Extract the [X, Y] coordinate from the center of the cell holding the provided text.  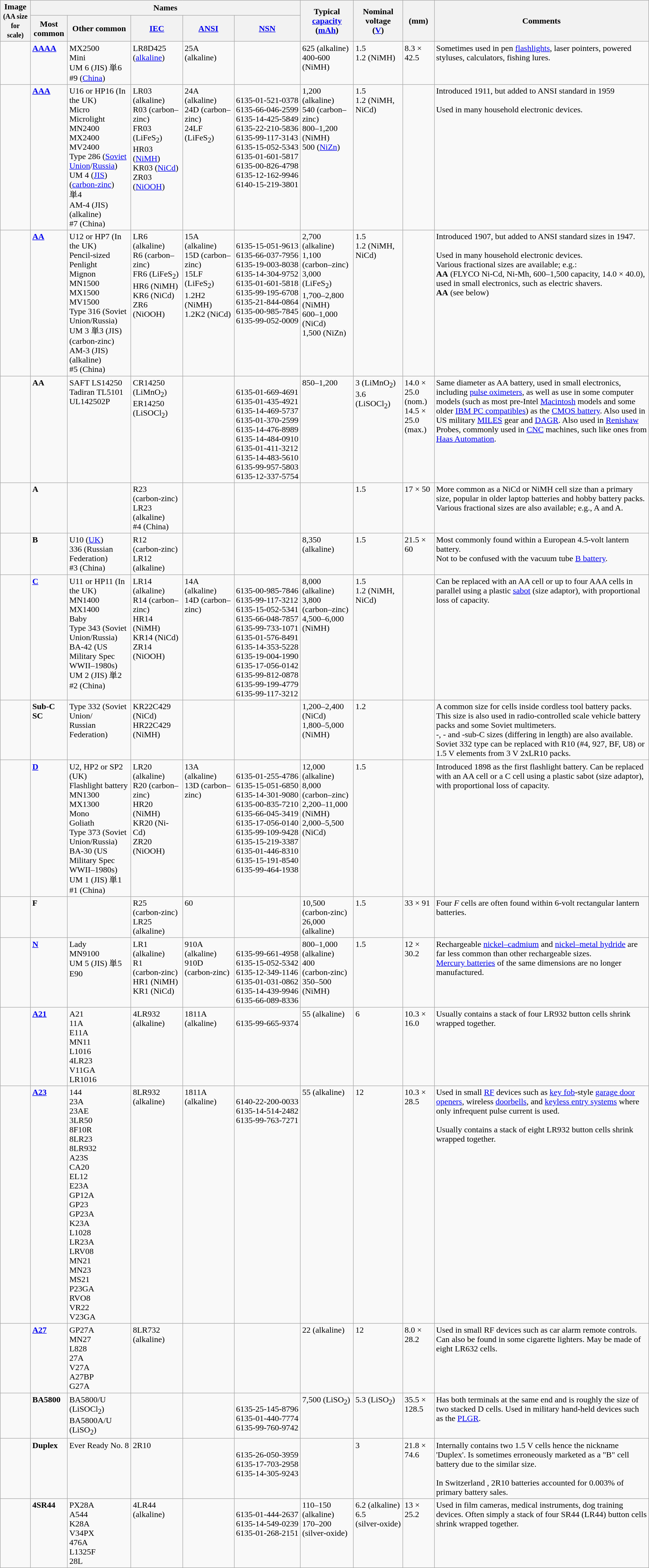
8.3 × 42.5 [418, 63]
A21 [49, 1047]
C [49, 637]
Sub-CSC [49, 730]
2,700 (alkaline)1,100 (carbon–zinc)3,000 (LiFeS2)1,700–2,800 (NiMH)600–1,000 (NiCd)1,500 (NiZn) [327, 303]
1.2 [378, 730]
ANSI [208, 28]
BA5800 [49, 1416]
8LR732 (alkaline) [157, 1358]
Nominal voltage (V) [378, 21]
LR6 (alkaline)R6 (carbon–zinc)FR6 (LiFeS2)HR6 (NiMH)KR6 (NiCd)ZR6 (NiOOH) [157, 303]
12,000 (alkaline)8,000 (carbon–zinc)2,200–11,000 (NiMH)2,000–5,500 (NiCd) [327, 828]
6135-99-661-4958 6135-15-052-5342 6135-12-349-1146 6135-01-031-0862 6135-14-439-9946 6135-66-089-8336 [267, 972]
15A (alkaline)15D (carbon–zinc)15LF (LiFeS2)1.2H2 (NiMH)1.2K2 (NiCd) [208, 303]
1.51.2 (NiMH) [378, 63]
850–1,200 [327, 429]
910A (alkaline)910D (carbon‑zinc) [208, 972]
24A (alkaline)24D (carbon–zinc)24LF (LiFeS2) [208, 157]
10,500 (carbon‑zinc)26,000 (alkaline) [327, 917]
IEC [157, 28]
B [49, 554]
Has both terminals at the same end and is roughly the size of two stacked D cells. Used in military hand-held devices such as the PLGR. [542, 1416]
LR03 (alkaline)R03 (carbon–zinc)FR03 (LiFeS2)HR03 (NiMH)KR03 (NiCd)ZR03 (NiOOH) [157, 157]
110–150 (alkaline)170–200 (silver‑oxide) [327, 1533]
21.8 × 74.6 [418, 1468]
PX28AA544K28AV34PX476AL1325F28L [99, 1533]
2R10 [157, 1468]
7,500 (LiSO2) [327, 1416]
LR8D425 (alkaline) [157, 63]
33 × 91 [418, 917]
Most common [49, 28]
60 [208, 917]
10.3 × 28.5 [418, 1205]
A23 [49, 1205]
625 (alkaline)400-600 (NiMH) [327, 63]
GP27AMN27L82827AV27AA27BPG27A [99, 1358]
Used in small RF devices such as car alarm remote controls. Can also be found in some cigarette lighters. May be made of eight LR632 cells. [542, 1358]
13A (alkaline)13D (carbon–zinc) [208, 828]
Introduced 1911, but added to ANSI standard in 1959Used in many household electronic devices. [542, 157]
22 (alkaline) [327, 1358]
SAFT LS14250Tadiran TL5101UL142502P [99, 429]
U11 or HP11 (In the UK)MN1400MX1400BabyType 343 (Soviet Union/Russia)BA-42 (US Military Spec WWII–1980s)UM 2 (JIS) 単2#2 (China) [99, 637]
6135-26-050-3959 6135-17-703-2958 6135-14-305-9243 [267, 1468]
Sometimes used in pen flashlights, laser pointers, powered styluses, calculators, fishing lures. [542, 63]
Names [166, 8]
8,350 (alkaline) [327, 554]
Type 332 (Soviet Union/Russian Federation) [99, 730]
12 × 30.2 [418, 972]
U16 or HP16 (In the UK)MicroMicrolightMN2400MX2400MV2400Type 286 (Soviet Union/Russia)UM 4 (JIS)(carbon-zinc) 単4AM-4 (JIS)(alkaline) #7 (China) [99, 157]
8LR932 (alkaline) [157, 1205]
AAA [49, 157]
Typical capacity (mAh) [327, 21]
A27 [49, 1358]
LR1 (alkaline)R1 (carbon‑zinc)HR1 (NiMH)KR1 (NiCd) [157, 972]
D [49, 828]
8.0 × 28.2 [418, 1358]
6140-22-200-0033 6135-14-514-2482 6135-99-763-7271 [267, 1205]
LadyMN9100UM 5 (JIS) 単5E90 [99, 972]
A [49, 508]
AAAA [49, 63]
CR14250 (LiMnO2)ER14250 (LiSOCl2) [157, 429]
3 [378, 1468]
1,200 (alkaline)540 (carbon–zinc)800–1,200 (NiMH)500 (NiZn) [327, 157]
Four F cells are often found within 6-volt rectangular lantern batteries. [542, 917]
Can be replaced with an AA cell or up to four AAA cells in parallel using a plastic sabot (size adaptor), with proportional loss of capacity. [542, 637]
R25 (carbon‑zinc)LR25 (alkaline) [157, 917]
Usually contains a stack of four LR932 button cells shrink wrapped together. [542, 1047]
6135-01-444-2637 6135-14-549-0239 6135-01-268-2151 [267, 1533]
A2111AE11AMN11L10164LR23V11GALR1016 [99, 1047]
4SR44 [49, 1533]
35.5 × 128.5 [418, 1416]
N [49, 972]
1,200–2,400 (NiCd)1,800–5,000 (NiMH) [327, 730]
14.0 × 25.0 (nom.)14.5 × 25.0 (max.) [418, 429]
Comments [542, 21]
4LR44 (alkaline) [157, 1533]
13 × 25.2 [418, 1533]
21.5 × 60 [418, 554]
4LR932 (alkaline) [157, 1047]
R23 (carbon‑zinc)LR23 (alkaline)#4 (China) [157, 508]
10.3 × 16.0 [418, 1047]
5.3 (LiSO2) [378, 1416]
6.2 (alkaline)6.5 (silver‑oxide) [378, 1533]
NSN [267, 28]
KR22C429 (NiCd)HR22C429 (NiMH) [157, 730]
Image(AA size for scale) [15, 21]
Ever Ready No. 8 [99, 1468]
3 (LiMnO2)3.6 (LiSOCl2) [378, 429]
BA5800/U (LiSOCl2)BA5800A/U (LiSO2) [99, 1416]
800–1,000 (alkaline)400 (carbon‑zinc)350–500 (NiMH) [327, 972]
25A (alkaline) [208, 63]
LR20 (alkaline)R20 (carbon–zinc)HR20 (NiMH)KR20 (Ni-Cd)ZR20 (NiOOH) [157, 828]
6135-25-145-8796 6135-01-440-7774 6135-99-760-9742 [267, 1416]
LR14 (alkaline)R14 (carbon–zinc)HR14 (NiMH)KR14 (NiCd)ZR14 (NiOOH) [157, 637]
R12 (carbon‑zinc)LR12 (alkaline) [157, 554]
U10 (UK)336 (Russian Federation)#3 (China) [99, 554]
17 × 50 [418, 508]
Duplex [49, 1468]
F [49, 917]
6 [378, 1047]
Used in film cameras, medical instruments, dog training devices. Often simply a stack of four SR44 (LR44) button cells shrink wrapped together. [542, 1533]
14423A23AE3LR508F10R8LR238LR932A23SCA20EL12E23AGP12AGP23GP23AK23AL1028LR23ALRV08MN21MN23MS21P23GARVO8VR22V23GA [99, 1205]
MX2500MiniUM 6 (JIS) 単6#9 (China) [99, 63]
Most commonly found within a European 4.5-volt lantern battery.Not to be confused with the vacuum tube B battery. [542, 554]
14A (alkaline)14D (carbon–zinc) [208, 637]
8,000 (alkaline)3,800 (carbon–zinc)4,500–6,000 (NiMH) [327, 637]
U2, HP2 or SP2 (UK)Flashlight batteryMN1300MX1300MonoGoliathType 373 (Soviet Union/Russia)BA-30 (US Military Spec WWII–1980s)UM 1 (JIS) 単1#1 (China) [99, 828]
Other common [99, 28]
6135-99-665-9374 [267, 1047]
(mm) [418, 21]
